Return the (X, Y) coordinate for the center point of the cell that contains the specified text.  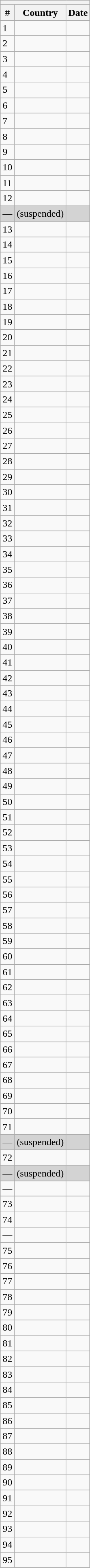
35 (7, 570)
22 (7, 368)
54 (7, 863)
68 (7, 1080)
88 (7, 1452)
9 (7, 152)
53 (7, 848)
92 (7, 1514)
13 (7, 229)
29 (7, 477)
42 (7, 678)
81 (7, 1343)
74 (7, 1220)
7 (7, 121)
56 (7, 894)
36 (7, 585)
2 (7, 43)
80 (7, 1328)
5 (7, 90)
24 (7, 399)
43 (7, 694)
39 (7, 631)
77 (7, 1281)
67 (7, 1065)
73 (7, 1204)
94 (7, 1544)
79 (7, 1312)
87 (7, 1436)
55 (7, 879)
59 (7, 941)
18 (7, 307)
50 (7, 802)
32 (7, 523)
66 (7, 1049)
51 (7, 817)
75 (7, 1250)
41 (7, 662)
38 (7, 616)
89 (7, 1467)
44 (7, 709)
26 (7, 431)
23 (7, 384)
91 (7, 1498)
34 (7, 554)
84 (7, 1390)
47 (7, 755)
28 (7, 461)
6 (7, 105)
14 (7, 245)
49 (7, 786)
90 (7, 1483)
95 (7, 1560)
60 (7, 957)
11 (7, 183)
37 (7, 600)
31 (7, 508)
93 (7, 1529)
65 (7, 1034)
30 (7, 492)
82 (7, 1359)
63 (7, 1003)
16 (7, 276)
# (7, 13)
25 (7, 415)
76 (7, 1266)
69 (7, 1096)
61 (7, 972)
86 (7, 1421)
62 (7, 987)
Country (41, 13)
46 (7, 740)
45 (7, 724)
20 (7, 337)
10 (7, 167)
58 (7, 926)
1 (7, 28)
78 (7, 1297)
21 (7, 353)
12 (7, 198)
57 (7, 910)
40 (7, 647)
70 (7, 1111)
71 (7, 1127)
15 (7, 260)
27 (7, 446)
3 (7, 59)
52 (7, 833)
48 (7, 771)
72 (7, 1157)
19 (7, 322)
8 (7, 136)
85 (7, 1405)
17 (7, 291)
33 (7, 539)
4 (7, 74)
83 (7, 1374)
64 (7, 1018)
Date (78, 13)
